Find where the given text appears and provide that cell's center as [x, y] coordinate. 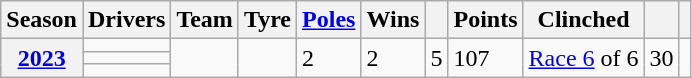
2023 [42, 58]
Tyre [267, 20]
5 [436, 58]
Race 6 of 6 [584, 58]
107 [486, 58]
30 [662, 58]
Clinched [584, 20]
Drivers [126, 20]
Team [205, 20]
Wins [393, 20]
Poles [329, 20]
Points [486, 20]
Season [42, 20]
